Scan for the cell matching the given text and deliver its (X, Y) coordinate at center. 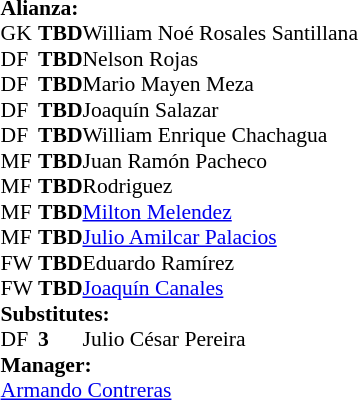
Eduardo Ramírez (220, 263)
Substitutes: (180, 314)
Nelson Rojas (220, 59)
Mario Mayen Meza (220, 85)
Juan Ramón Pacheco (220, 161)
Julio Amilcar Palacios (220, 237)
Rodriguez (220, 187)
Julio César Pereira (220, 339)
William Noé Rosales Santillana (220, 33)
GK (20, 33)
Joaquín Canales (220, 289)
Joaquín Salazar (220, 110)
William Enrique Chachagua (220, 135)
Milton Melendez (220, 212)
Manager: (180, 365)
3 (60, 339)
